Return the [x, y] coordinate for the center point of the cell that contains the specified text.  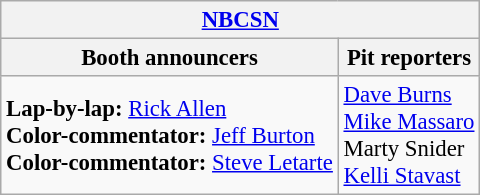
Booth announcers [170, 58]
NBCSN [240, 20]
Dave BurnsMike MassaroMarty SniderKelli Stavast [409, 136]
Pit reporters [409, 58]
Lap-by-lap: Rick AllenColor-commentator: Jeff BurtonColor-commentator: Steve Letarte [170, 136]
